Capture the cell that displays the provided text and extract its [X, Y] central coordinate. 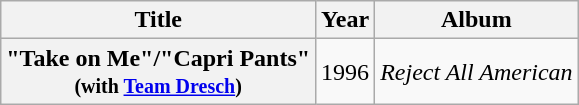
Album [476, 20]
"Take on Me"/"Capri Pants"(with Team Dresch) [158, 72]
1996 [346, 72]
Year [346, 20]
Title [158, 20]
Reject All American [476, 72]
